Capture the cell that displays the provided text and extract its [x, y] central coordinate. 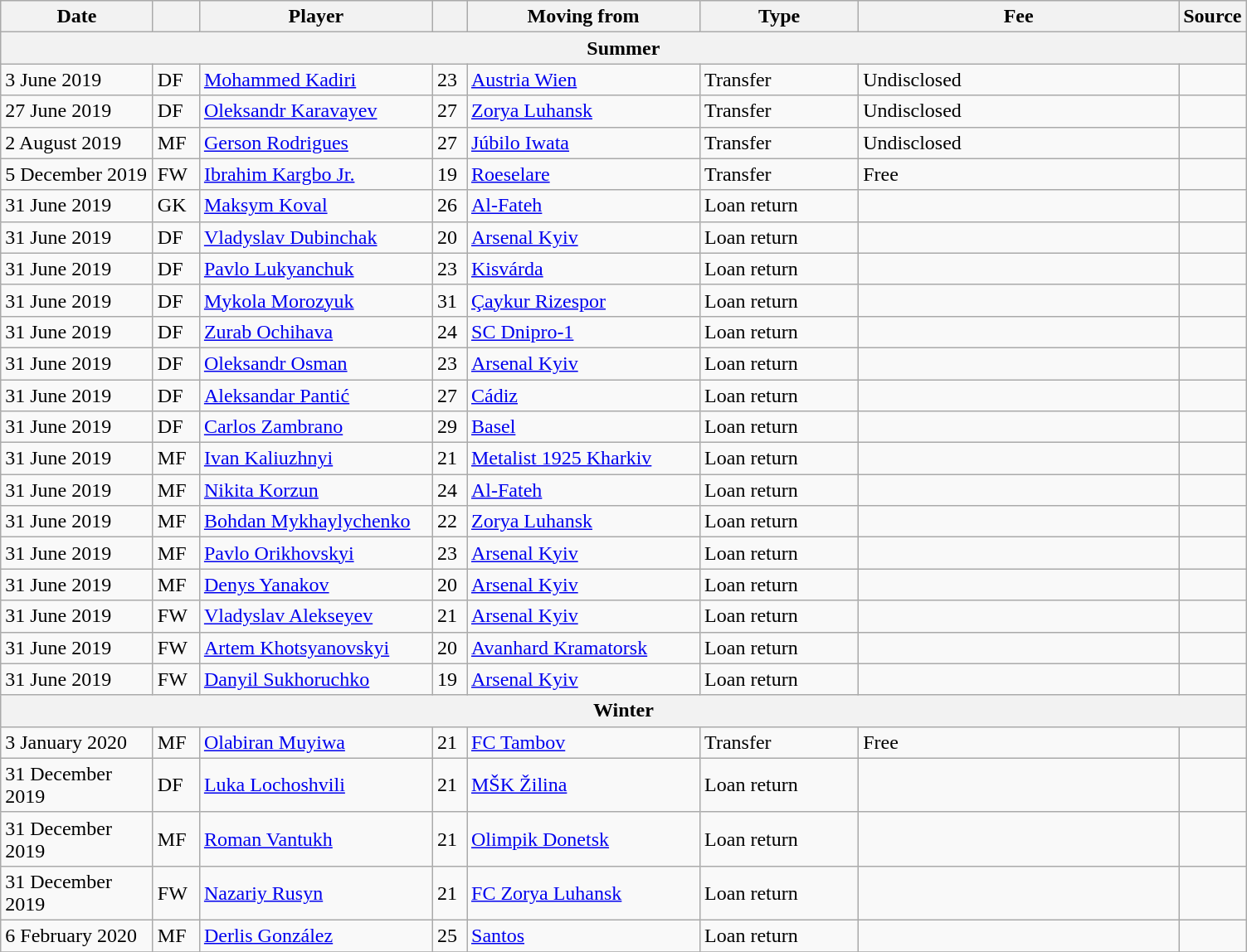
Luka Lochoshvili [315, 784]
3 June 2019 [77, 80]
Ivan Kaliuzhnyi [315, 459]
Oleksandr Karavayev [315, 111]
Oleksandr Osman [315, 363]
Mykola Morozyuk [315, 300]
Metalist 1925 Kharkiv [582, 459]
Moving from [582, 17]
Ibrahim Kargbo Jr. [315, 174]
Avanhard Kramatorsk [582, 648]
Vladyslav Dubinchak [315, 237]
Maksym Koval [315, 206]
Winter [624, 711]
SC Dnipro-1 [582, 332]
Austria Wien [582, 80]
Type [780, 17]
Zurab Ochihava [315, 332]
Olabiran Muyiwa [315, 742]
Derlis González [315, 935]
Cádiz [582, 396]
Nikita Korzun [315, 490]
6 February 2020 [77, 935]
25 [450, 935]
Aleksandar Pantić [315, 396]
Danyil Sukhoruchko [315, 679]
26 [450, 206]
Çaykur Rizespor [582, 300]
FC Tambov [582, 742]
Roeselare [582, 174]
Denys Yanakov [315, 585]
Carlos Zambrano [315, 427]
MŠK Žilina [582, 784]
22 [450, 522]
Roman Vantukh [315, 839]
29 [450, 427]
Gerson Rodrigues [315, 143]
Fee [1019, 17]
Olimpik Donetsk [582, 839]
3 January 2020 [77, 742]
2 August 2019 [77, 143]
5 December 2019 [77, 174]
Júbilo Iwata [582, 143]
Basel [582, 427]
Pavlo Lukyanchuk [315, 269]
Date [77, 17]
31 [450, 300]
Mohammed Kadiri [315, 80]
Nazariy Rusyn [315, 892]
27 June 2019 [77, 111]
FC Zorya Luhansk [582, 892]
GK [176, 206]
Source [1213, 17]
Santos [582, 935]
Vladyslav Alekseyev [315, 616]
Summer [624, 48]
Bohdan Mykhaylychenko [315, 522]
Pavlo Orikhovskyi [315, 553]
Player [315, 17]
Kisvárda [582, 269]
Artem Khotsyanovskyi [315, 648]
